Find where the given text appears and provide that cell's center as (x, y) coordinate. 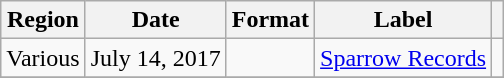
July 14, 2017 (156, 58)
Label (404, 20)
Date (156, 20)
Various (43, 58)
Region (43, 20)
Sparrow Records (404, 58)
Format (270, 20)
